Search for the cell housing the specified text and yield its [X, Y] center coordinate. 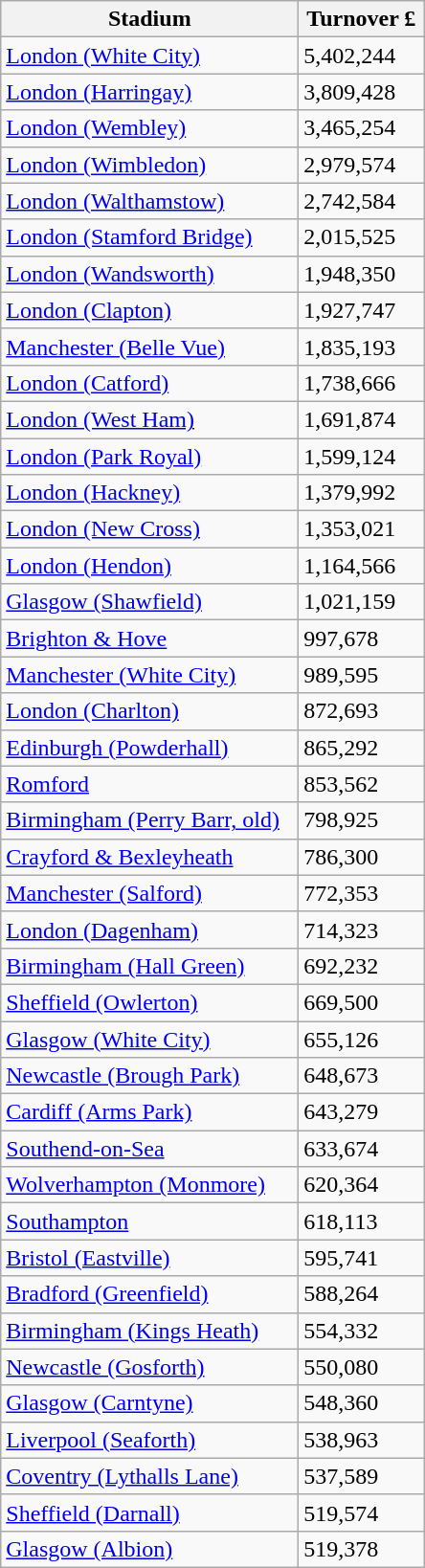
Birmingham (Perry Barr, old) [149, 820]
1,948,350 [362, 274]
London (Harringay) [149, 92]
997,678 [362, 638]
Wolverhampton (Monmore) [149, 1185]
Southend-on-Sea [149, 1149]
London (West Ham) [149, 419]
872,693 [362, 711]
Liverpool (Seaforth) [149, 1440]
1,835,193 [362, 347]
655,126 [362, 1039]
714,323 [362, 930]
Glasgow (White City) [149, 1039]
London (Charlton) [149, 711]
554,332 [362, 1331]
Edinburgh (Powderhall) [149, 748]
London (Wimbledon) [149, 165]
1,738,666 [362, 383]
Newcastle (Gosforth) [149, 1367]
643,279 [362, 1112]
London (Hendon) [149, 566]
Crayford & Bexleyheath [149, 857]
669,500 [362, 1002]
Glasgow (Albion) [149, 1549]
Sheffield (Owlerton) [149, 1002]
Cardiff (Arms Park) [149, 1112]
692,232 [362, 966]
2,742,584 [362, 201]
519,574 [362, 1512]
3,809,428 [362, 92]
865,292 [362, 748]
537,589 [362, 1476]
798,925 [362, 820]
London (White City) [149, 56]
588,264 [362, 1294]
595,741 [362, 1258]
1,691,874 [362, 419]
648,673 [362, 1076]
Birmingham (Kings Heath) [149, 1331]
550,080 [362, 1367]
1,599,124 [362, 457]
5,402,244 [362, 56]
Sheffield (Darnall) [149, 1512]
3,465,254 [362, 128]
633,674 [362, 1149]
Bradford (Greenfield) [149, 1294]
1,021,159 [362, 602]
Stadium [149, 19]
Southampton [149, 1221]
Glasgow (Shawfield) [149, 602]
989,595 [362, 675]
2,015,525 [362, 237]
538,963 [362, 1440]
Manchester (Belle Vue) [149, 347]
London (Wembley) [149, 128]
London (Walthamstow) [149, 201]
Bristol (Eastville) [149, 1258]
1,927,747 [362, 310]
London (Clapton) [149, 310]
Birmingham (Hall Green) [149, 966]
1,379,992 [362, 493]
772,353 [362, 893]
618,113 [362, 1221]
Coventry (Lythalls Lane) [149, 1476]
1,164,566 [362, 566]
2,979,574 [362, 165]
519,378 [362, 1549]
London (Catford) [149, 383]
London (Stamford Bridge) [149, 237]
Newcastle (Brough Park) [149, 1076]
Manchester (Salford) [149, 893]
London (Dagenham) [149, 930]
Manchester (White City) [149, 675]
853,562 [362, 784]
London (Park Royal) [149, 457]
620,364 [362, 1185]
548,360 [362, 1403]
London (Wandsworth) [149, 274]
London (New Cross) [149, 529]
London (Hackney) [149, 493]
1,353,021 [362, 529]
Brighton & Hove [149, 638]
Glasgow (Carntyne) [149, 1403]
Romford [149, 784]
Turnover £ [362, 19]
786,300 [362, 857]
